Output the [x, y] coordinate of the center of the cell containing the given text.  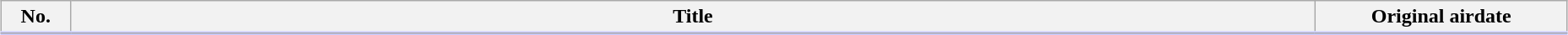
No. [35, 17]
Title [693, 17]
Original airdate [1441, 17]
